Determine the [x, y] coordinate at the center of the cell enclosing the given text.  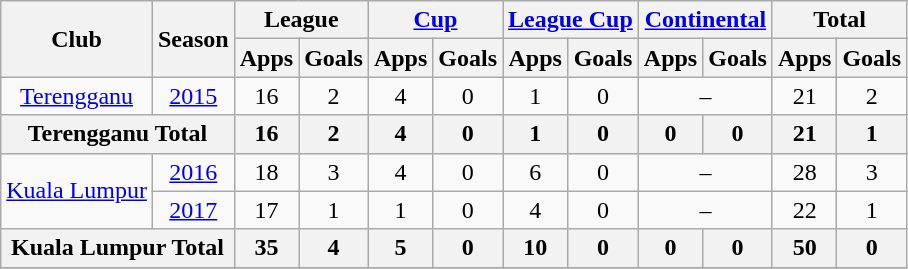
22 [804, 210]
Kuala Lumpur [77, 191]
28 [804, 172]
10 [536, 248]
Season [193, 39]
6 [536, 172]
2017 [193, 210]
2016 [193, 172]
Terengganu [77, 96]
Total [839, 20]
Terengganu Total [118, 134]
League [301, 20]
5 [400, 248]
Club [77, 39]
35 [266, 248]
Continental [705, 20]
17 [266, 210]
18 [266, 172]
League Cup [571, 20]
2015 [193, 96]
50 [804, 248]
Kuala Lumpur Total [118, 248]
Cup [435, 20]
